For the text-containing cell, return its midpoint in [x, y] coordinate format. 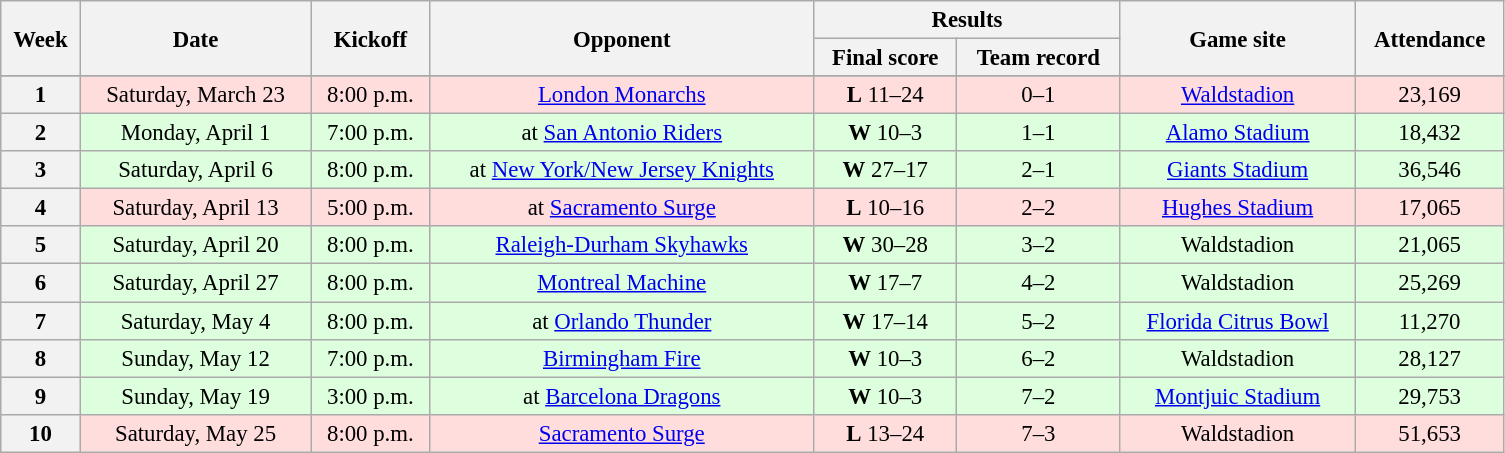
Kickoff [370, 38]
6 [40, 283]
Montjuic Stadium [1238, 396]
Final score [886, 58]
Date [196, 38]
L 10–16 [886, 208]
3 [40, 170]
7 [40, 321]
Giants Stadium [1238, 170]
Saturday, May 25 [196, 433]
Opponent [622, 38]
3:00 p.m. [370, 396]
4–2 [1038, 283]
2 [40, 133]
6–2 [1038, 358]
0–1 [1038, 95]
Saturday, April 6 [196, 170]
1–1 [1038, 133]
Attendance [1430, 38]
L 11–24 [886, 95]
25,269 [1430, 283]
Team record [1038, 58]
2–2 [1038, 208]
Sacramento Surge [622, 433]
W 17–14 [886, 321]
5 [40, 245]
23,169 [1430, 95]
5–2 [1038, 321]
Monday, April 1 [196, 133]
Results [967, 20]
Montreal Machine [622, 283]
36,546 [1430, 170]
Birmingham Fire [622, 358]
4 [40, 208]
7–2 [1038, 396]
at Barcelona Dragons [622, 396]
Raleigh-Durham Skyhawks [622, 245]
11,270 [1430, 321]
at San Antonio Riders [622, 133]
28,127 [1430, 358]
3–2 [1038, 245]
W 17–7 [886, 283]
Saturday, April 27 [196, 283]
Saturday, May 4 [196, 321]
Florida Citrus Bowl [1238, 321]
10 [40, 433]
W 27–17 [886, 170]
2–1 [1038, 170]
Saturday, March 23 [196, 95]
51,653 [1430, 433]
5:00 p.m. [370, 208]
at New York/New Jersey Knights [622, 170]
at Sacramento Surge [622, 208]
W 30–28 [886, 245]
8 [40, 358]
17,065 [1430, 208]
Game site [1238, 38]
18,432 [1430, 133]
Saturday, April 20 [196, 245]
Saturday, April 13 [196, 208]
Sunday, May 19 [196, 396]
Week [40, 38]
Hughes Stadium [1238, 208]
Sunday, May 12 [196, 358]
9 [40, 396]
29,753 [1430, 396]
London Monarchs [622, 95]
Alamo Stadium [1238, 133]
at Orlando Thunder [622, 321]
7–3 [1038, 433]
L 13–24 [886, 433]
1 [40, 95]
21,065 [1430, 245]
